Scan for the cell matching the given text and deliver its (x, y) coordinate at center. 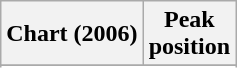
Peakposition (189, 34)
Chart (2006) (72, 34)
